Determine the [x, y] coordinate at the center of the cell enclosing the given text.  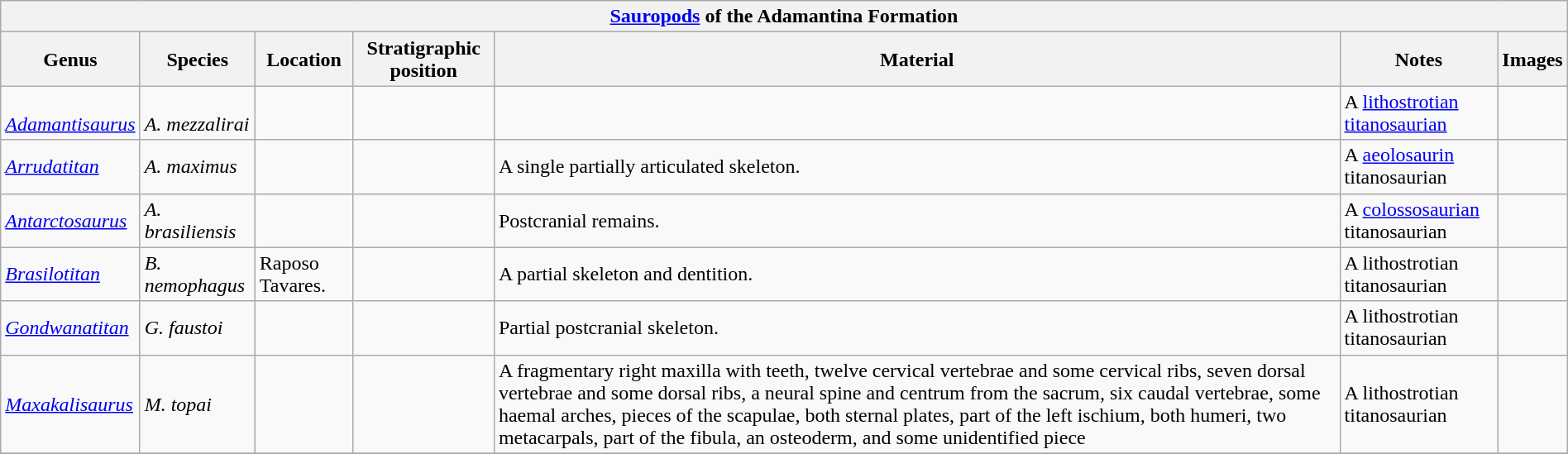
Postcranial remains. [916, 220]
Location [304, 60]
Maxakalisaurus [70, 404]
Sauropods of the Adamantina Formation [784, 17]
Gondwanatitan [70, 327]
Material [916, 60]
Genus [70, 60]
A. maximus [197, 167]
A aeolosaurin titanosaurian [1419, 167]
Antarctosaurus [70, 220]
Partial postcranial skeleton. [916, 327]
M. topai [197, 404]
A colossosaurian titanosaurian [1419, 220]
Adamantisaurus [70, 112]
B. nemophagus [197, 275]
Brasilotitan [70, 275]
Stratigraphic position [423, 60]
A partial skeleton and dentition. [916, 275]
Images [1532, 60]
Notes [1419, 60]
Raposo Tavares. [304, 275]
G. faustoi [197, 327]
A single partially articulated skeleton. [916, 167]
A. brasiliensis [197, 220]
A. mezzalirai [197, 112]
Species [197, 60]
Arrudatitan [70, 167]
